Find where the given text appears and provide that cell's center as [x, y] coordinate. 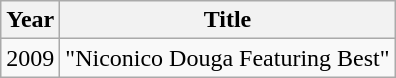
2009 [30, 58]
Title [228, 20]
"Niconico Douga Featuring Best" [228, 58]
Year [30, 20]
